Capture the cell that displays the provided text and extract its (x, y) central coordinate. 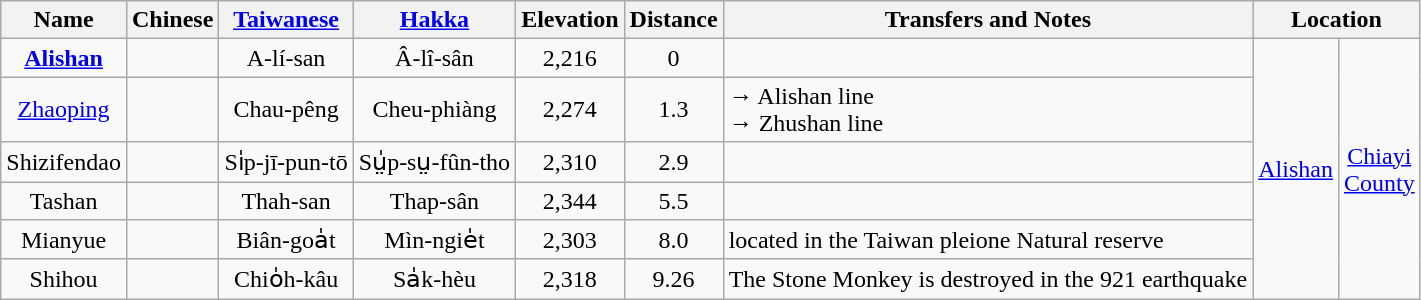
Shihou (64, 279)
2,216 (570, 58)
Sa̍k-hèu (434, 279)
9.26 (674, 279)
Elevation (570, 20)
Location (1336, 20)
8.0 (674, 240)
Distance (674, 20)
Thap-sân (434, 201)
→ Alishan line→ Zhushan line (988, 110)
Taiwanese (286, 20)
Cheu-phiàng (434, 110)
Si̍p-jī-pun-tō (286, 162)
1.3 (674, 110)
2,310 (570, 162)
A-lí-san (286, 58)
The Stone Monkey is destroyed in the 921 earthquake (988, 279)
2,344 (570, 201)
Shizifendao (64, 162)
Sṳ̍p-sṳ-fûn-tho (434, 162)
Mianyue (64, 240)
Chio̍h-kâu (286, 279)
ChiayiCounty (1379, 169)
located in the Taiwan pleione Natural reserve (988, 240)
Hakka (434, 20)
2.9 (674, 162)
Biân-goa̍t (286, 240)
Thah-san (286, 201)
Zhaoping (64, 110)
Name (64, 20)
2,303 (570, 240)
Tashan (64, 201)
0 (674, 58)
Chau-pêng (286, 110)
Â-lî-sân (434, 58)
Transfers and Notes (988, 20)
5.5 (674, 201)
Chinese (172, 20)
Mìn-ngie̍t (434, 240)
2,318 (570, 279)
2,274 (570, 110)
